Determine the (X, Y) coordinate at the center of the cell enclosing the given text.  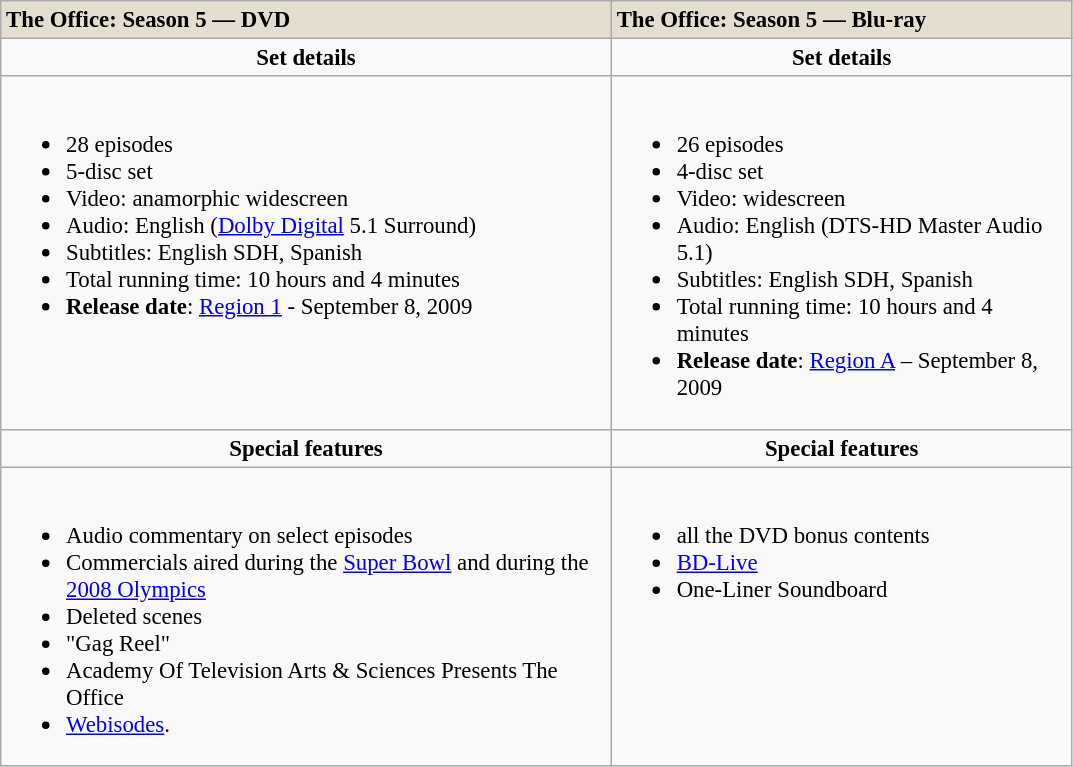
The Office: Season 5 — Blu-ray (842, 20)
The Office: Season 5 — DVD (306, 20)
all the DVD bonus contentsBD-LiveOne-Liner Soundboard (842, 616)
